Determine the (x, y) coordinate at the center of the cell enclosing the given text.  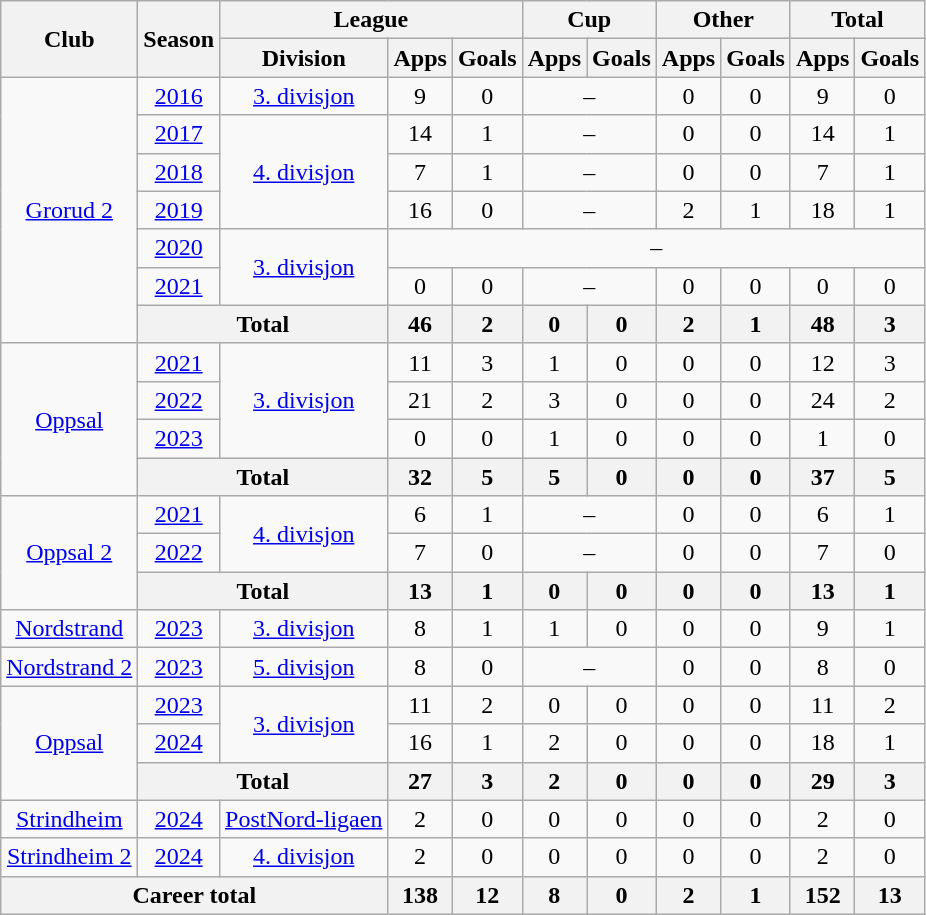
29 (822, 781)
Oppsal 2 (70, 553)
Other (723, 20)
2019 (179, 210)
24 (822, 400)
152 (822, 895)
2016 (179, 96)
Strindheim 2 (70, 857)
21 (420, 400)
League (372, 20)
2020 (179, 248)
Nordstrand (70, 629)
Division (304, 58)
Grorud 2 (70, 210)
Cup (589, 20)
27 (420, 781)
37 (822, 477)
PostNord-ligaen (304, 819)
2017 (179, 134)
2018 (179, 172)
Strindheim (70, 819)
48 (822, 324)
46 (420, 324)
5. divisjon (304, 667)
Nordstrand 2 (70, 667)
32 (420, 477)
Club (70, 39)
138 (420, 895)
Season (179, 39)
Career total (194, 895)
